Identify which cell holds the provided text, then report its [X, Y] central coordinate. 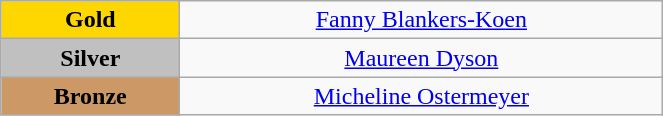
Maureen Dyson [422, 58]
Bronze [90, 96]
Gold [90, 20]
Micheline Ostermeyer [422, 96]
Silver [90, 58]
Fanny Blankers-Koen [422, 20]
